Detect which cell encompasses the target text, then output its (X, Y) center coordinate. 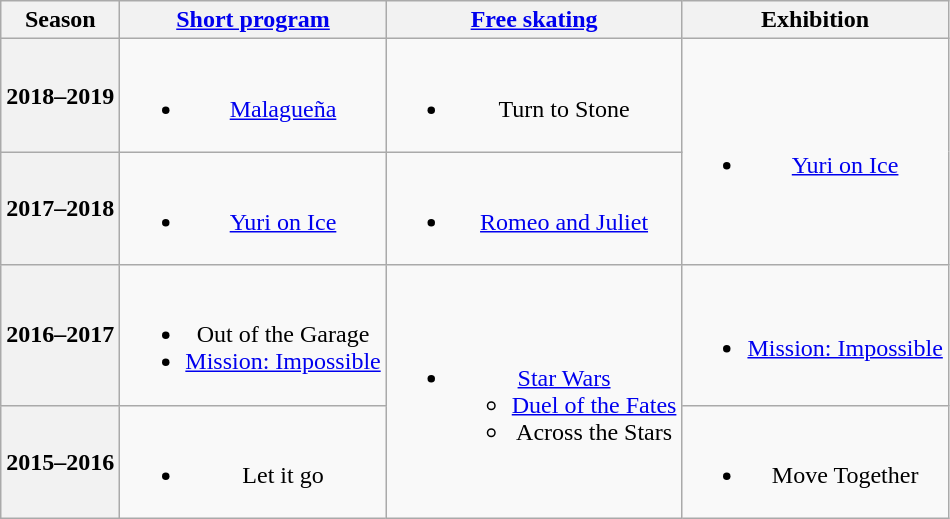
Season (60, 20)
Star Wars Duel of the FatesAcross the Stars (534, 392)
2016–2017 (60, 335)
Out of the Garage Mission: Impossible (253, 335)
Mission: Impossible (815, 335)
2017–2018 (60, 208)
Let it go (253, 462)
Exhibition (815, 20)
2018–2019 (60, 96)
Malagueña (253, 96)
Turn to Stone (534, 96)
Move Together (815, 462)
2015–2016 (60, 462)
Short program (253, 20)
Free skating (534, 20)
Romeo and Juliet (534, 208)
